Scan for the cell matching the given text and deliver its [X, Y] coordinate at center. 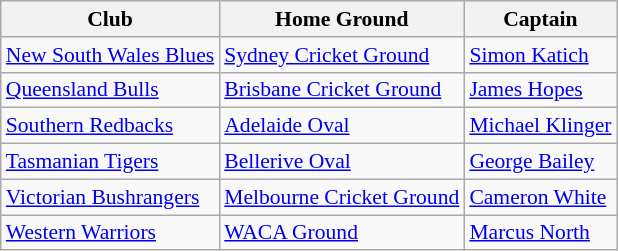
New South Wales Blues [110, 55]
WACA Ground [342, 233]
Michael Klinger [540, 126]
Queensland Bulls [110, 90]
Southern Redbacks [110, 126]
Western Warriors [110, 233]
Simon Katich [540, 55]
Adelaide Oval [342, 126]
Club [110, 19]
Melbourne Cricket Ground [342, 197]
Brisbane Cricket Ground [342, 90]
Victorian Bushrangers [110, 197]
James Hopes [540, 90]
Bellerive Oval [342, 162]
Marcus North [540, 233]
George Bailey [540, 162]
Sydney Cricket Ground [342, 55]
Home Ground [342, 19]
Cameron White [540, 197]
Tasmanian Tigers [110, 162]
Captain [540, 19]
